Return (x, y) of the center of cell containing provided text 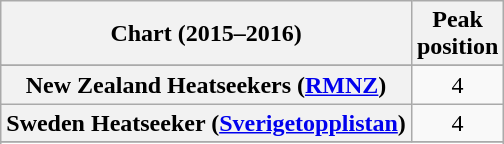
Sweden Heatseeker (Sverigetopplistan) (206, 123)
Peakposition (457, 34)
New Zealand Heatseekers (RMNZ) (206, 85)
Chart (2015–2016) (206, 34)
